Locate the cell with the specified text and output its [X, Y] center coordinate. 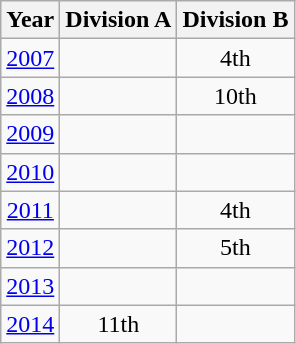
2013 [30, 286]
Division B [236, 20]
2010 [30, 172]
2011 [30, 210]
2008 [30, 96]
10th [236, 96]
2007 [30, 58]
11th [118, 324]
2009 [30, 134]
2012 [30, 248]
Division A [118, 20]
5th [236, 248]
Year [30, 20]
2014 [30, 324]
